Find where the given text appears and provide that cell's center as [X, Y] coordinate. 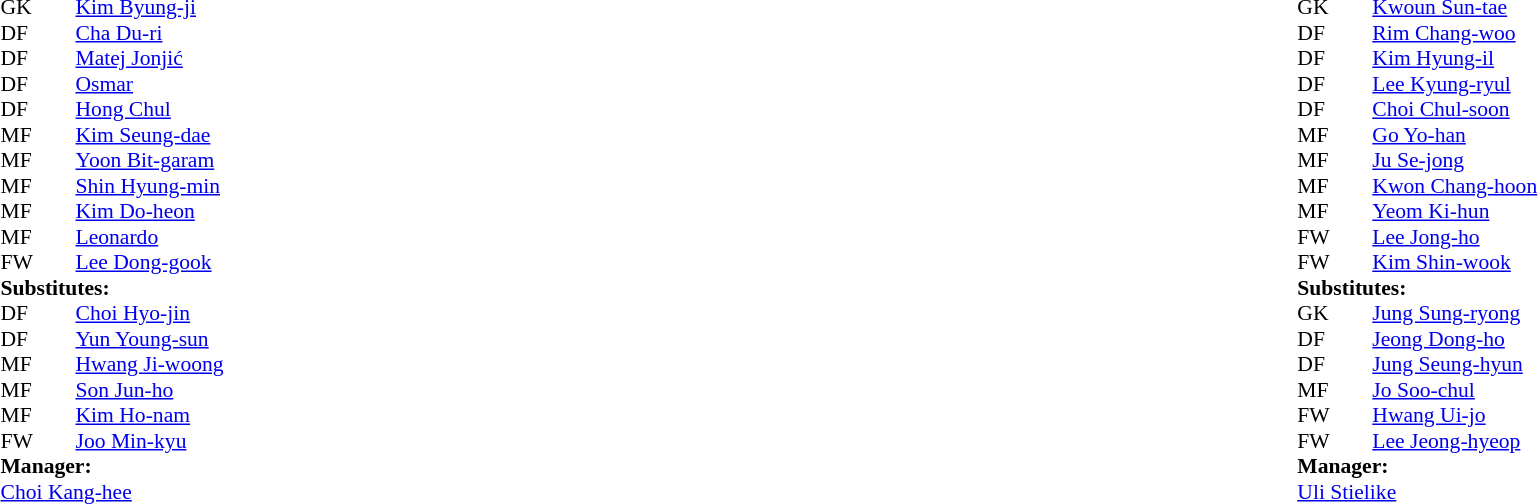
Matej Jonjić [150, 59]
Jung Seung-hyun [1454, 365]
Jo Soo-chul [1454, 390]
Choi Chul-soon [1454, 109]
Osmar [150, 84]
Yeom Ki-hun [1454, 211]
Kim Seung-dae [150, 135]
Kim Ho-nam [150, 415]
Hwang Ui-jo [1454, 415]
Hwang Ji-woong [150, 365]
Lee Kyung-ryul [1454, 84]
Kim Shin-wook [1454, 263]
Son Jun-ho [150, 390]
Kim Do-heon [150, 211]
Yun Young-sun [150, 339]
Lee Dong-gook [150, 263]
Lee Jeong-hyeop [1454, 441]
Lee Jong-ho [1454, 237]
Shin Hyung-min [150, 186]
Jung Sung-ryong [1454, 313]
Hong Chul [150, 109]
GK [1316, 313]
Yoon Bit-garam [150, 161]
Joo Min-kyu [150, 441]
Cha Du-ri [150, 33]
Jeong Dong-ho [1454, 339]
Ju Se-jong [1454, 161]
Kwon Chang-hoon [1454, 186]
Choi Hyo-jin [150, 313]
Leonardo [150, 237]
Go Yo-han [1454, 135]
Kim Hyung-il [1454, 59]
Rim Chang-woo [1454, 33]
